Scan for the cell matching the given text and deliver its (X, Y) coordinate at center. 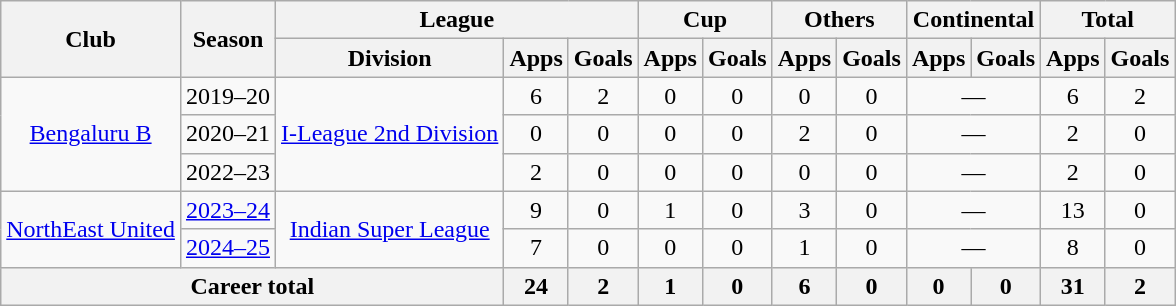
7 (536, 248)
13 (1073, 210)
Club (91, 39)
2019–20 (228, 96)
Division (390, 58)
Season (228, 39)
Total (1108, 20)
9 (536, 210)
2024–25 (228, 248)
2020–21 (228, 134)
Continental (973, 20)
NorthEast United (91, 229)
Indian Super League (390, 229)
31 (1073, 286)
2023–24 (228, 210)
8 (1073, 248)
Career total (252, 286)
I-League 2nd Division (390, 134)
Cup (705, 20)
2022–23 (228, 172)
Others (839, 20)
3 (804, 210)
Bengaluru B (91, 134)
League (458, 20)
24 (536, 286)
